Capture the cell that displays the provided text and extract its (x, y) central coordinate. 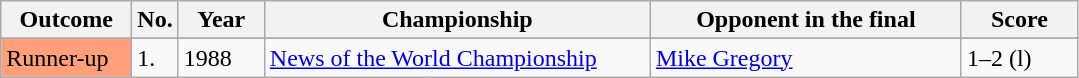
Score (1019, 20)
1988 (221, 58)
Mike Gregory (806, 58)
Opponent in the final (806, 20)
1. (155, 58)
Runner-up (66, 58)
News of the World Championship (457, 58)
Outcome (66, 20)
Year (221, 20)
1–2 (l) (1019, 58)
Championship (457, 20)
No. (155, 20)
